Pinpoint the cell where the given text exists, returning its (x, y) midpoint coordinate. 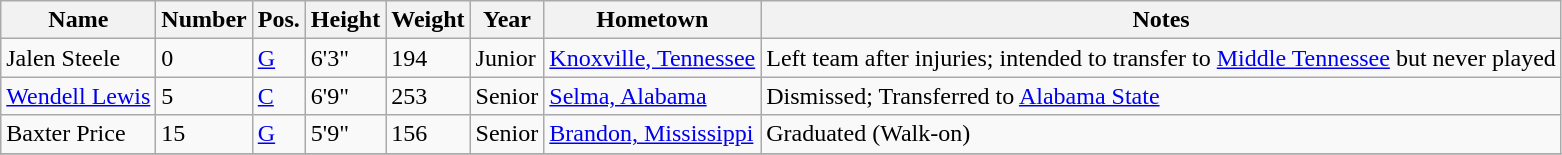
Graduated (Walk-on) (1162, 134)
194 (428, 58)
15 (204, 134)
Wendell Lewis (78, 96)
Year (507, 20)
0 (204, 58)
Weight (428, 20)
Selma, Alabama (652, 96)
Baxter Price (78, 134)
Left team after injuries; intended to transfer to Middle Tennessee but never played (1162, 58)
Junior (507, 58)
Notes (1162, 20)
Jalen Steele (78, 58)
Number (204, 20)
Height (345, 20)
Name (78, 20)
Dismissed; Transferred to Alabama State (1162, 96)
253 (428, 96)
5'9" (345, 134)
6'9" (345, 96)
156 (428, 134)
Brandon, Mississippi (652, 134)
C (278, 96)
Knoxville, Tennessee (652, 58)
Pos. (278, 20)
Hometown (652, 20)
5 (204, 96)
6'3" (345, 58)
